Locate the cell with the specified text and output its (x, y) center coordinate. 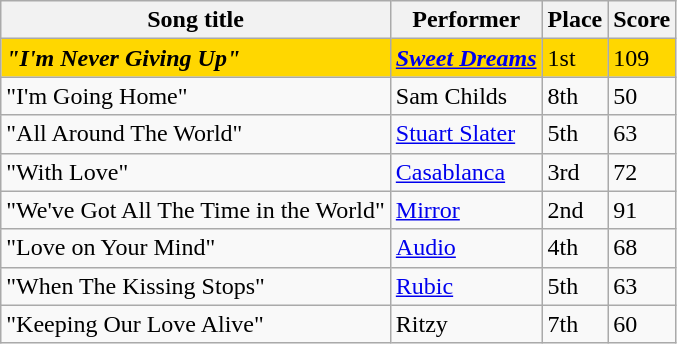
Performer (466, 20)
4th (575, 248)
"I'm Never Giving Up" (196, 58)
Score (642, 20)
"Love on Your Mind" (196, 248)
"Keeping Our Love Alive" (196, 324)
68 (642, 248)
109 (642, 58)
1st (575, 58)
"All Around The World" (196, 134)
8th (575, 96)
60 (642, 324)
91 (642, 210)
2nd (575, 210)
50 (642, 96)
Mirror (466, 210)
Place (575, 20)
"With Love" (196, 172)
Casablanca (466, 172)
"When The Kissing Stops" (196, 286)
"I'm Going Home" (196, 96)
Sam Childs (466, 96)
Audio (466, 248)
Ritzy (466, 324)
"We've Got All The Time in the World" (196, 210)
Song title (196, 20)
72 (642, 172)
7th (575, 324)
3rd (575, 172)
Rubic (466, 286)
Sweet Dreams (466, 58)
Stuart Slater (466, 134)
